Identify which cell holds the provided text, then report its (x, y) central coordinate. 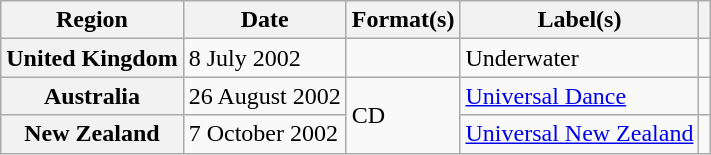
26 August 2002 (264, 96)
Format(s) (403, 20)
Region (92, 20)
Australia (92, 96)
Underwater (580, 58)
CD (403, 115)
7 October 2002 (264, 134)
Label(s) (580, 20)
Universal Dance (580, 96)
United Kingdom (92, 58)
Universal New Zealand (580, 134)
8 July 2002 (264, 58)
Date (264, 20)
New Zealand (92, 134)
